Return the [x, y] coordinate for the center point of the cell that contains the specified text.  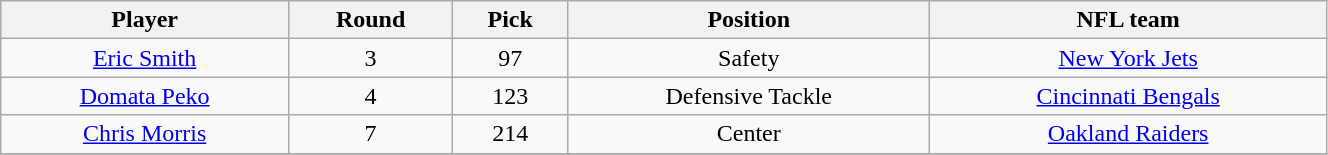
Player [145, 20]
Position [749, 20]
Chris Morris [145, 134]
7 [371, 134]
Defensive Tackle [749, 96]
Round [371, 20]
Pick [510, 20]
Cincinnati Bengals [1128, 96]
Eric Smith [145, 58]
123 [510, 96]
New York Jets [1128, 58]
NFL team [1128, 20]
Oakland Raiders [1128, 134]
97 [510, 58]
Domata Peko [145, 96]
214 [510, 134]
3 [371, 58]
Center [749, 134]
Safety [749, 58]
4 [371, 96]
